Extract the [x, y] coordinate from the center of the cell holding the provided text.  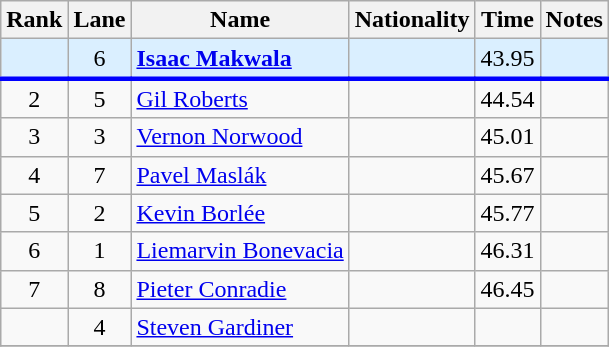
Nationality [412, 20]
43.95 [508, 59]
46.31 [508, 251]
Rank [34, 20]
Isaac Makwala [240, 59]
Notes [574, 20]
1 [100, 251]
Vernon Norwood [240, 137]
Pavel Maslák [240, 175]
Gil Roberts [240, 98]
44.54 [508, 98]
Steven Gardiner [240, 327]
Liemarvin Bonevacia [240, 251]
8 [100, 289]
45.77 [508, 213]
Pieter Conradie [240, 289]
Time [508, 20]
46.45 [508, 289]
Name [240, 20]
45.01 [508, 137]
Kevin Borlée [240, 213]
45.67 [508, 175]
Lane [100, 20]
